For the text-containing cell, return its midpoint in (X, Y) coordinate format. 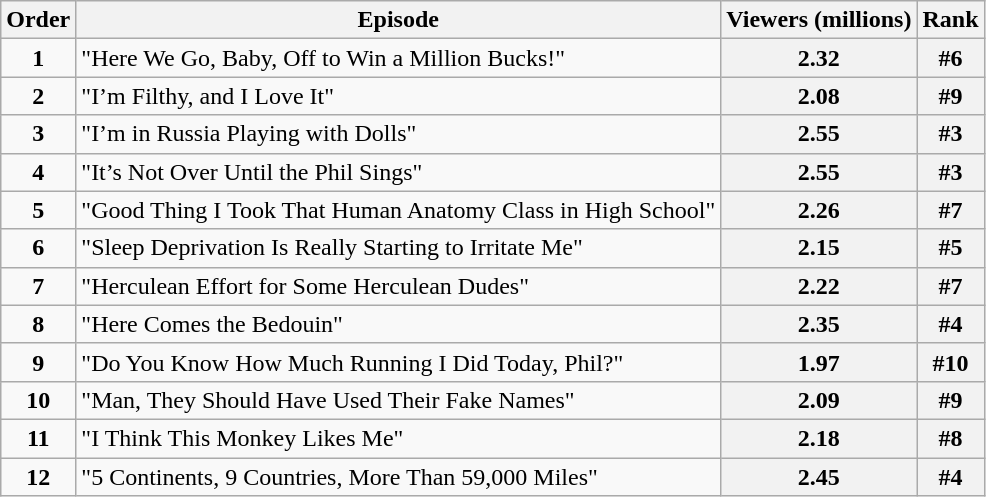
2.08 (819, 96)
2.45 (819, 477)
"Good Thing I Took That Human Anatomy Class in High School" (398, 210)
Viewers (millions) (819, 20)
2.26 (819, 210)
"Do You Know How Much Running I Did Today, Phil?" (398, 362)
2.32 (819, 58)
4 (38, 172)
"I Think This Monkey Likes Me" (398, 438)
"Sleep Deprivation Is Really Starting to Irritate Me" (398, 248)
#5 (950, 248)
8 (38, 324)
2.18 (819, 438)
2.35 (819, 324)
5 (38, 210)
"Man, They Should Have Used Their Fake Names" (398, 400)
3 (38, 134)
"It’s Not Over Until the Phil Sings" (398, 172)
Episode (398, 20)
9 (38, 362)
"I’m in Russia Playing with Dolls" (398, 134)
"Here Comes the Bedouin" (398, 324)
1.97 (819, 362)
1 (38, 58)
2.22 (819, 286)
#6 (950, 58)
Order (38, 20)
#10 (950, 362)
2 (38, 96)
Rank (950, 20)
"Here We Go, Baby, Off to Win a Million Bucks!" (398, 58)
"5 Continents, 9 Countries, More Than 59,000 Miles" (398, 477)
#8 (950, 438)
10 (38, 400)
12 (38, 477)
6 (38, 248)
2.09 (819, 400)
7 (38, 286)
"Herculean Effort for Some Herculean Dudes" (398, 286)
2.15 (819, 248)
11 (38, 438)
"I’m Filthy, and I Love It" (398, 96)
